Identify which cell holds the provided text, then report its [x, y] central coordinate. 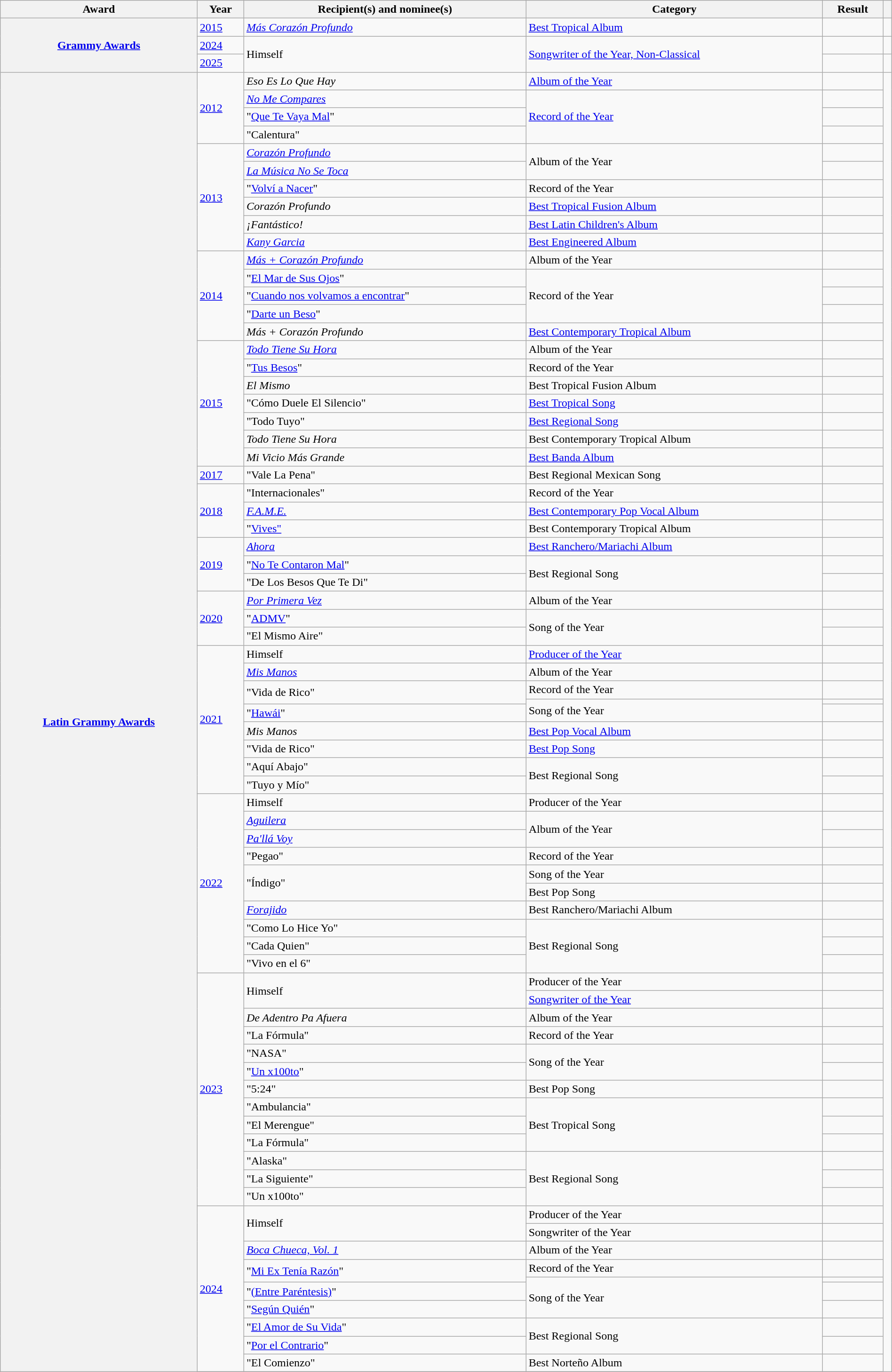
2023 [220, 1089]
2022 [220, 884]
De Adentro Pa Afuera [385, 1017]
Best Pop Vocal Album [674, 731]
Eso Es Lo Que Hay [385, 81]
Latin Grammy Awards [99, 722]
"(Entre Paréntesis)" [385, 1291]
Grammy Awards [99, 45]
F.A.M.E. [385, 511]
"El Mar de Sus Ojos" [385, 278]
Ahora [385, 547]
"Todo Tuyo" [385, 421]
"El Mismo Aire" [385, 636]
"ADMV" [385, 618]
"Alaska" [385, 1161]
Best Banda Album [674, 457]
"Tuyo y Mío" [385, 784]
"Cada Quien" [385, 946]
"Que Te Vaya Mal" [385, 117]
"Pegao" [385, 856]
Pa'llá Voy [385, 838]
"De Los Besos Que Te Di" [385, 582]
"Vivo en el 6" [385, 964]
Songwriter of the Year, Non-Classical [674, 54]
Best Contemporary Pop Vocal Album [674, 511]
2017 [220, 475]
"El Amor de Su Vida" [385, 1327]
Por Primera Vez [385, 600]
"Darte un Beso" [385, 314]
Más Corazón Profundo [385, 27]
"Según Quién" [385, 1309]
"Índigo" [385, 883]
"Cuando nos volvamos a encontrar" [385, 296]
Category [674, 9]
No Me Compares [385, 99]
2013 [220, 197]
"Por el Contrario" [385, 1345]
2012 [220, 108]
Kany Garcia [385, 242]
"No Te Contaron Mal" [385, 565]
2020 [220, 618]
"El Comienzo" [385, 1363]
Mi Vicio Más Grande [385, 457]
"Ambulancia" [385, 1107]
2014 [220, 296]
Boca Chueca, Vol. 1 [385, 1250]
"La Siguiente" [385, 1179]
"NASA" [385, 1053]
Recipient(s) and nominee(s) [385, 9]
2018 [220, 511]
Best Regional Mexican Song [674, 475]
"Mi Ex Tenía Razón" [385, 1270]
El Mismo [385, 385]
"Tus Besos" [385, 367]
"Como Lo Hice Yo" [385, 928]
La Música No Se Toca [385, 170]
2025 [220, 63]
"Vale La Pena" [385, 475]
"Aquí Abajo" [385, 766]
Best Engineered Album [674, 242]
Best Tropical Album [674, 27]
Year [220, 9]
2021 [220, 719]
"5:24" [385, 1089]
¡Fantástico! [385, 224]
"Internacionales" [385, 493]
"Cómo Duele El Silencio" [385, 403]
Best Latin Children's Album [674, 224]
"Hawái" [385, 713]
Award [99, 9]
Aguilera [385, 821]
"Volví a Nacer" [385, 188]
2019 [220, 565]
Result [852, 9]
"Vives" [385, 529]
"Calentura" [385, 135]
Forajido [385, 910]
"El Merengue" [385, 1125]
Best Norteño Album [674, 1363]
